Locate the cell with the specified text and output its (X, Y) center coordinate. 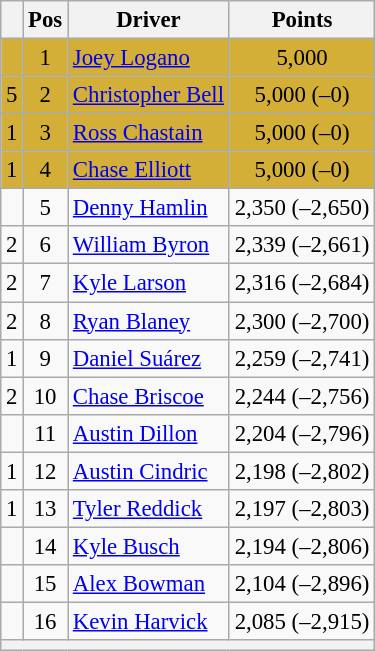
Austin Cindric (149, 471)
14 (46, 546)
Daniel Suárez (149, 358)
2,085 (–2,915) (302, 621)
15 (46, 584)
Driver (149, 20)
2,316 (–2,684) (302, 283)
2,339 (–2,661) (302, 245)
Denny Hamlin (149, 208)
2,194 (–2,806) (302, 546)
2,104 (–2,896) (302, 584)
2,198 (–2,802) (302, 471)
2,204 (–2,796) (302, 433)
Kyle Larson (149, 283)
Ryan Blaney (149, 321)
Alex Bowman (149, 584)
7 (46, 283)
2,259 (–2,741) (302, 358)
5,000 (302, 58)
12 (46, 471)
13 (46, 509)
Chase Elliott (149, 170)
2,350 (–2,650) (302, 208)
11 (46, 433)
10 (46, 396)
William Byron (149, 245)
2,197 (–2,803) (302, 509)
Kevin Harvick (149, 621)
Pos (46, 20)
Ross Chastain (149, 133)
Christopher Bell (149, 95)
Tyler Reddick (149, 509)
9 (46, 358)
8 (46, 321)
Points (302, 20)
2,300 (–2,700) (302, 321)
Joey Logano (149, 58)
4 (46, 170)
2,244 (–2,756) (302, 396)
Kyle Busch (149, 546)
Austin Dillon (149, 433)
16 (46, 621)
3 (46, 133)
6 (46, 245)
Chase Briscoe (149, 396)
